Search for the cell housing the specified text and yield its [X, Y] center coordinate. 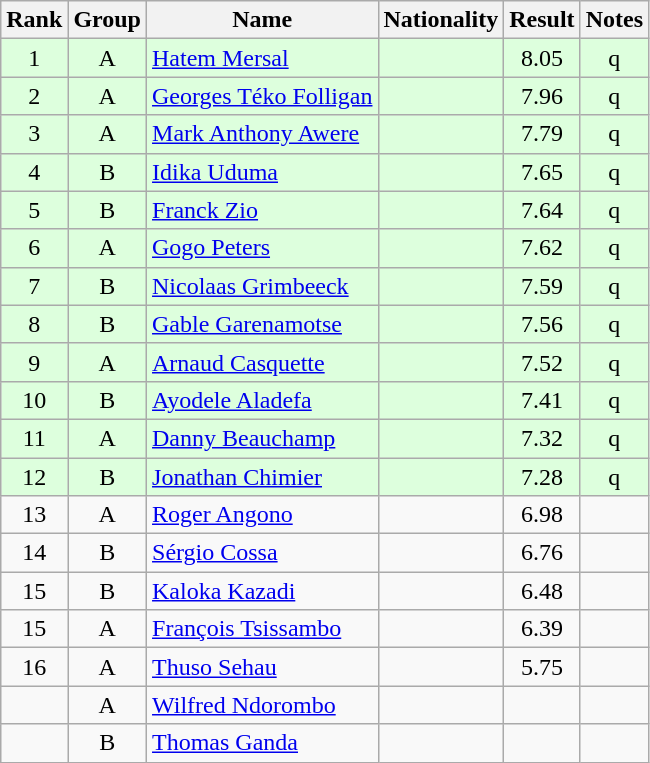
9 [34, 362]
7.79 [542, 134]
16 [34, 667]
7 [34, 286]
Franck Zio [262, 210]
1 [34, 58]
Name [262, 20]
6.48 [542, 591]
6.39 [542, 629]
Group [108, 20]
Ayodele Aladefa [262, 400]
Nationality [441, 20]
12 [34, 477]
5.75 [542, 667]
6.98 [542, 515]
7.41 [542, 400]
Notes [614, 20]
7.64 [542, 210]
7.56 [542, 324]
Wilfred Ndorombo [262, 705]
Sérgio Cossa [262, 553]
5 [34, 210]
Hatem Mersal [262, 58]
Arnaud Casquette [262, 362]
8.05 [542, 58]
2 [34, 96]
Rank [34, 20]
7.28 [542, 477]
3 [34, 134]
7.62 [542, 248]
Danny Beauchamp [262, 438]
Thuso Sehau [262, 667]
Roger Angono [262, 515]
Idika Uduma [262, 172]
Gogo Peters [262, 248]
4 [34, 172]
Gable Garenamotse [262, 324]
Thomas Ganda [262, 743]
7.65 [542, 172]
13 [34, 515]
6.76 [542, 553]
7.96 [542, 96]
7.59 [542, 286]
7.32 [542, 438]
14 [34, 553]
François Tsissambo [262, 629]
Nicolaas Grimbeeck [262, 286]
Georges Téko Folligan [262, 96]
8 [34, 324]
10 [34, 400]
Mark Anthony Awere [262, 134]
Result [542, 20]
11 [34, 438]
Kaloka Kazadi [262, 591]
7.52 [542, 362]
6 [34, 248]
Jonathan Chimier [262, 477]
